From the cell containing the given text, extract its center point as [x, y] coordinate. 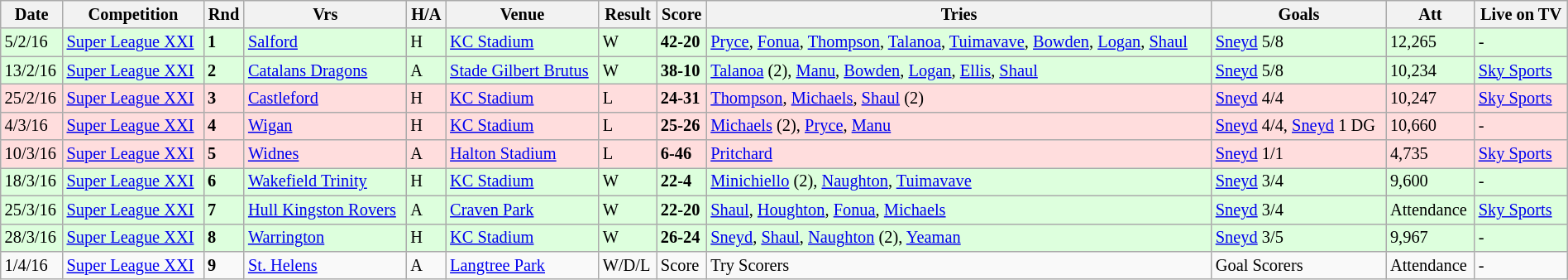
Hull Kingston Rovers [325, 210]
Stade Gilbert Brutus [523, 70]
10,660 [1431, 126]
Pryce, Fonua, Thompson, Talanoa, Tuimavave, Bowden, Logan, Shaul [959, 42]
Warrington [325, 238]
H/A [426, 14]
10/3/16 [31, 154]
Sneyd 4/4 [1298, 98]
10,234 [1431, 70]
Vrs [325, 14]
Att [1431, 14]
6-46 [681, 154]
Wakefield Trinity [325, 181]
28/3/16 [31, 238]
Competition [133, 14]
Widnes [325, 154]
Sneyd 3/5 [1298, 238]
Pritchard [959, 154]
24-31 [681, 98]
Sneyd, Shaul, Naughton (2), Yeaman [959, 238]
2 [223, 70]
W/D/L [628, 265]
Try Scorers [959, 265]
Goals [1298, 14]
38-10 [681, 70]
7 [223, 210]
Shaul, Houghton, Fonua, Michaels [959, 210]
5/2/16 [31, 42]
13/2/16 [31, 70]
6 [223, 181]
1 [223, 42]
Castleford [325, 98]
9,600 [1431, 181]
Venue [523, 14]
Wigan [325, 126]
12,265 [1431, 42]
10,247 [1431, 98]
42-20 [681, 42]
Salford [325, 42]
1/4/16 [31, 265]
5 [223, 154]
18/3/16 [31, 181]
25-26 [681, 126]
Date [31, 14]
Catalans Dragons [325, 70]
25/2/16 [31, 98]
Thompson, Michaels, Shaul (2) [959, 98]
Minichiello (2), Naughton, Tuimavave [959, 181]
26-24 [681, 238]
22-20 [681, 210]
Michaels (2), Pryce, Manu [959, 126]
8 [223, 238]
Halton Stadium [523, 154]
9,967 [1431, 238]
3 [223, 98]
4 [223, 126]
9 [223, 265]
22-4 [681, 181]
St. Helens [325, 265]
Rnd [223, 14]
25/3/16 [31, 210]
Sneyd 4/4, Sneyd 1 DG [1298, 126]
Talanoa (2), Manu, Bowden, Logan, Ellis, Shaul [959, 70]
Live on TV [1521, 14]
4/3/16 [31, 126]
4,735 [1431, 154]
Langtree Park [523, 265]
Result [628, 14]
Tries [959, 14]
Craven Park [523, 210]
Goal Scorers [1298, 265]
Sneyd 1/1 [1298, 154]
